Return the [X, Y] coordinate for the center point of the cell that contains the specified text.  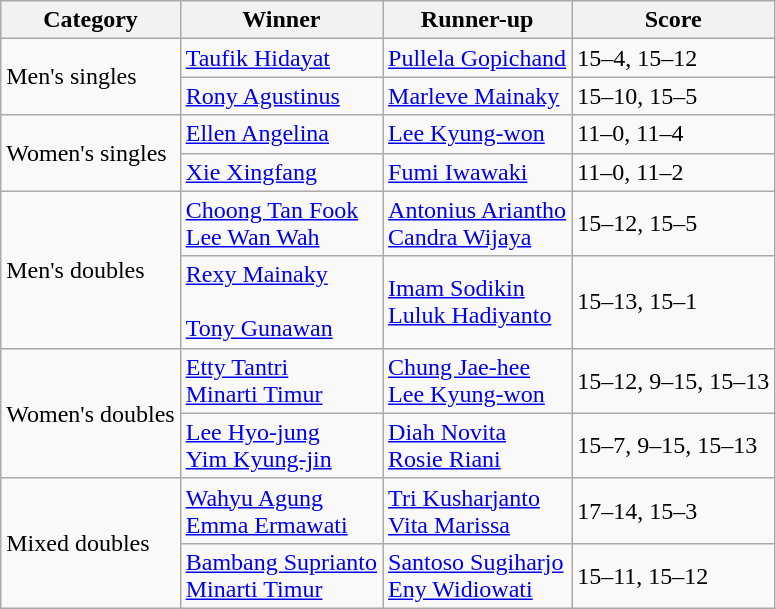
Rexy Mainaky Tony Gunawan [281, 302]
Antonius Ariantho Candra Wijaya [478, 224]
Rony Agustinus [281, 96]
15–11, 15–12 [674, 576]
Mixed doubles [90, 543]
Women's singles [90, 153]
Diah Novita Rosie Riani [478, 446]
Imam Sodikin Luluk Hadiyanto [478, 302]
Fumi Iwawaki [478, 172]
15–7, 9–15, 15–13 [674, 446]
Pullela Gopichand [478, 58]
Women's doubles [90, 413]
Runner-up [478, 20]
Taufik Hidayat [281, 58]
Winner [281, 20]
15–13, 15–1 [674, 302]
Chung Jae-hee Lee Kyung-won [478, 380]
11–0, 11–4 [674, 134]
Lee Kyung-won [478, 134]
Ellen Angelina [281, 134]
15–12, 15–5 [674, 224]
15–12, 9–15, 15–13 [674, 380]
Marleve Mainaky [478, 96]
Men's doubles [90, 270]
11–0, 11–2 [674, 172]
Xie Xingfang [281, 172]
Score [674, 20]
15–10, 15–5 [674, 96]
Santoso Sugiharjo Eny Widiowati [478, 576]
15–4, 15–12 [674, 58]
Bambang Suprianto Minarti Timur [281, 576]
Wahyu Agung Emma Ermawati [281, 510]
17–14, 15–3 [674, 510]
Category [90, 20]
Men's singles [90, 77]
Choong Tan Fook Lee Wan Wah [281, 224]
Tri Kusharjanto Vita Marissa [478, 510]
Lee Hyo-jung Yim Kyung-jin [281, 446]
Etty Tantri Minarti Timur [281, 380]
